Return the [x, y] coordinate for the center point of the cell that contains the specified text.  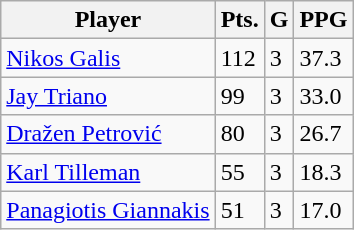
55 [240, 172]
80 [240, 134]
37.3 [324, 58]
G [279, 20]
Player [108, 20]
Pts. [240, 20]
Karl Tilleman [108, 172]
Dražen Petrović [108, 134]
Panagiotis Giannakis [108, 210]
17.0 [324, 210]
18.3 [324, 172]
33.0 [324, 96]
26.7 [324, 134]
99 [240, 96]
51 [240, 210]
Jay Triano [108, 96]
112 [240, 58]
Nikos Galis [108, 58]
PPG [324, 20]
